Extract the [x, y] coordinate from the center of the cell holding the provided text.  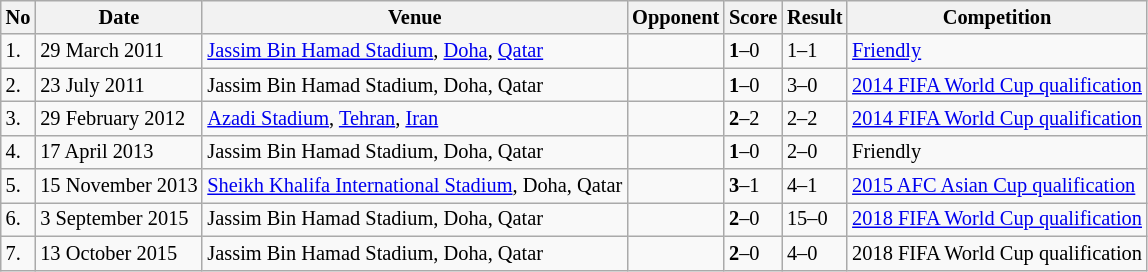
2. [18, 85]
15 November 2013 [118, 186]
4–1 [814, 186]
1. [18, 51]
2015 AFC Asian Cup qualification [997, 186]
5. [18, 186]
29 March 2011 [118, 51]
3. [18, 118]
15–0 [814, 219]
29 February 2012 [118, 118]
4. [18, 152]
Venue [414, 17]
3–1 [753, 186]
4–0 [814, 253]
Sheikh Khalifa International Stadium, Doha, Qatar [414, 186]
3–0 [814, 85]
6. [18, 219]
Score [753, 17]
Result [814, 17]
7. [18, 253]
3 September 2015 [118, 219]
1–1 [814, 51]
Opponent [676, 17]
17 April 2013 [118, 152]
Competition [997, 17]
Date [118, 17]
13 October 2015 [118, 253]
Azadi Stadium, Tehran, Iran [414, 118]
No [18, 17]
23 July 2011 [118, 85]
